Scan for the cell matching the given text and deliver its [x, y] coordinate at center. 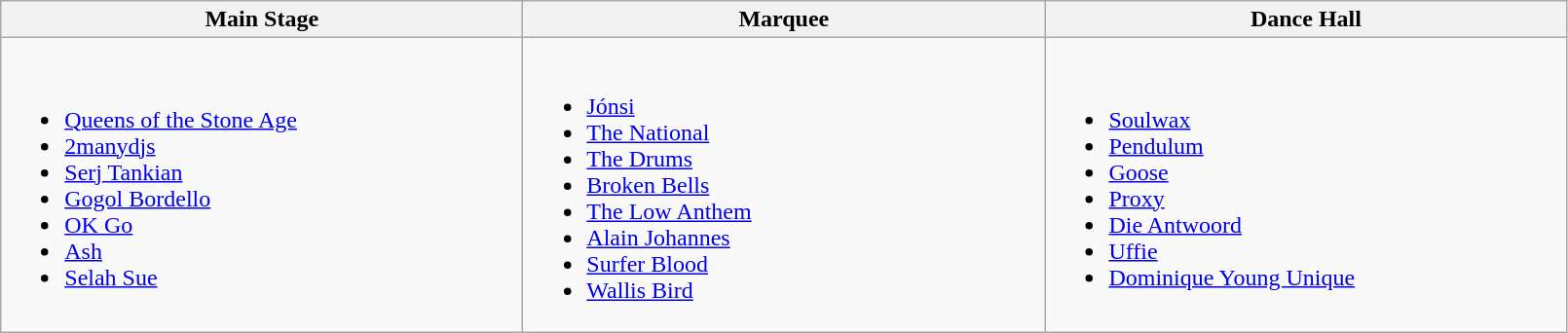
SoulwaxPendulumGooseProxyDie AntwoordUffieDominique Young Unique [1306, 185]
Marquee [784, 19]
Main Stage [262, 19]
Dance Hall [1306, 19]
Queens of the Stone Age2manydjsSerj TankianGogol BordelloOK GoAshSelah Sue [262, 185]
JónsiThe NationalThe DrumsBroken BellsThe Low AnthemAlain JohannesSurfer BloodWallis Bird [784, 185]
